Locate the cell with the specified text and output its (X, Y) center coordinate. 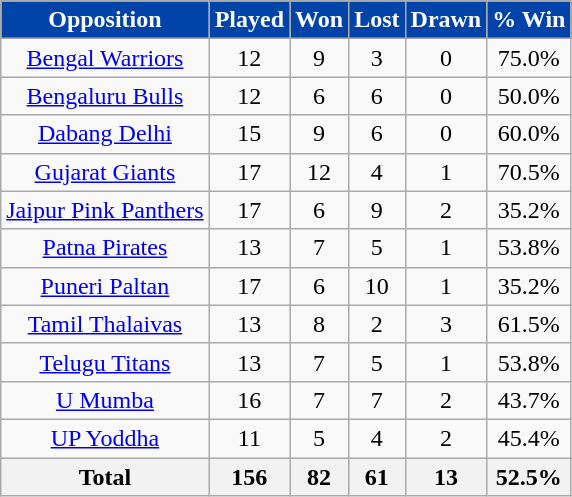
Bengaluru Bulls (105, 96)
Drawn (446, 20)
156 (249, 477)
Bengal Warriors (105, 58)
Lost (377, 20)
75.0% (529, 58)
43.7% (529, 400)
50.0% (529, 96)
Puneri Paltan (105, 286)
Jaipur Pink Panthers (105, 210)
11 (249, 438)
15 (249, 134)
Tamil Thalaivas (105, 324)
82 (320, 477)
61.5% (529, 324)
Dabang Delhi (105, 134)
Gujarat Giants (105, 172)
8 (320, 324)
Total (105, 477)
Played (249, 20)
60.0% (529, 134)
UP Yoddha (105, 438)
Patna Pirates (105, 248)
16 (249, 400)
45.4% (529, 438)
52.5% (529, 477)
10 (377, 286)
U Mumba (105, 400)
70.5% (529, 172)
Telugu Titans (105, 362)
% Win (529, 20)
Opposition (105, 20)
61 (377, 477)
Won (320, 20)
